From the cell containing the given text, extract its center point as [x, y] coordinate. 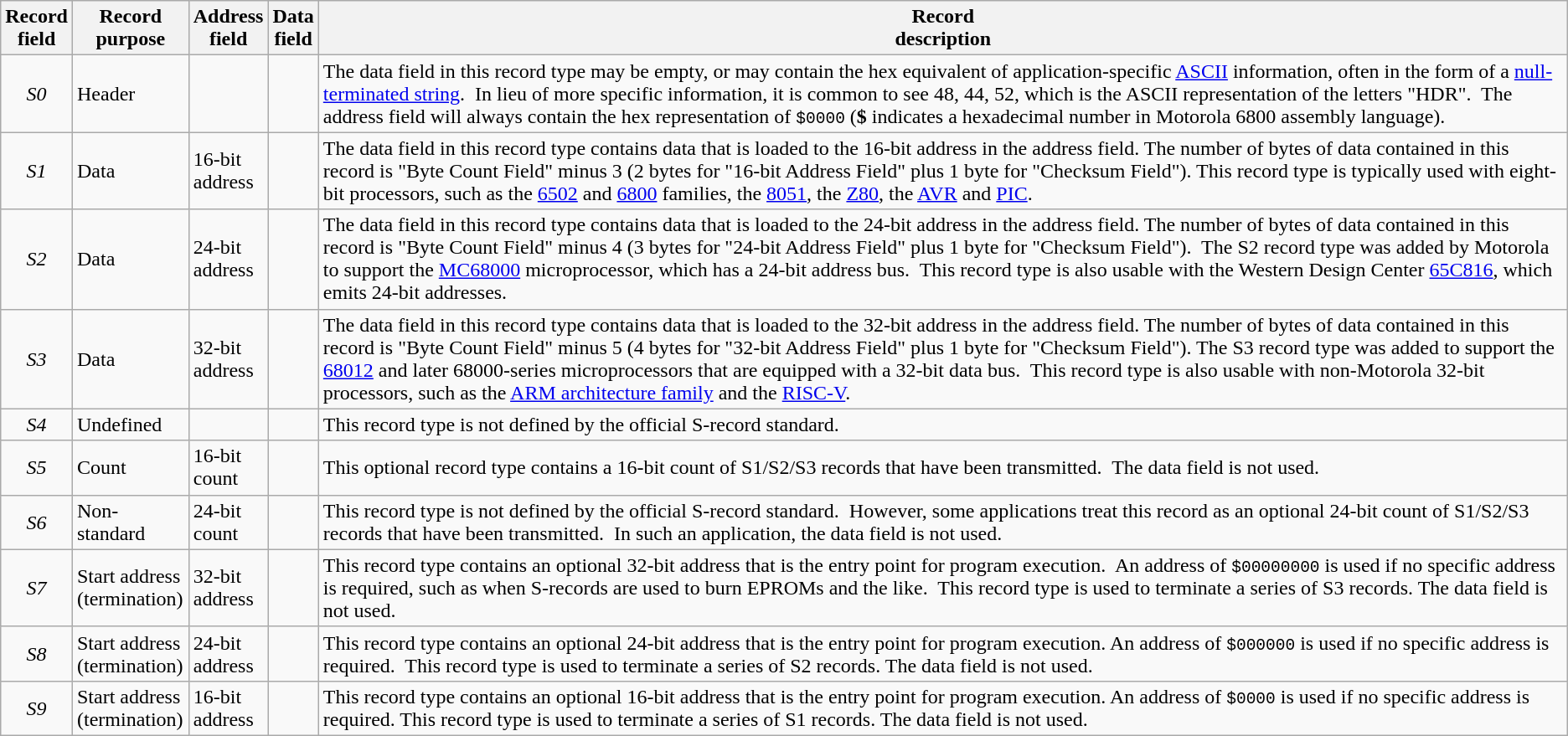
S3 [37, 358]
S0 [37, 94]
S2 [37, 260]
Count [131, 467]
Recordfield [37, 28]
Recordpurpose [131, 28]
S8 [37, 653]
This optional record type contains a 16-bit count of S1/S2/S3 records that have been transmitted. The data field is not used. [943, 467]
16-bitcount [228, 467]
24-bitcount [228, 522]
S5 [37, 467]
S6 [37, 522]
Addressfield [228, 28]
S4 [37, 425]
S7 [37, 588]
Header [131, 94]
Datafield [293, 28]
Non-standard [131, 522]
S1 [37, 171]
Recorddescription [943, 28]
This record type is not defined by the official S-record standard. [943, 425]
Undefined [131, 425]
S9 [37, 708]
